Output the (X, Y) coordinate of the center of the cell containing the given text.  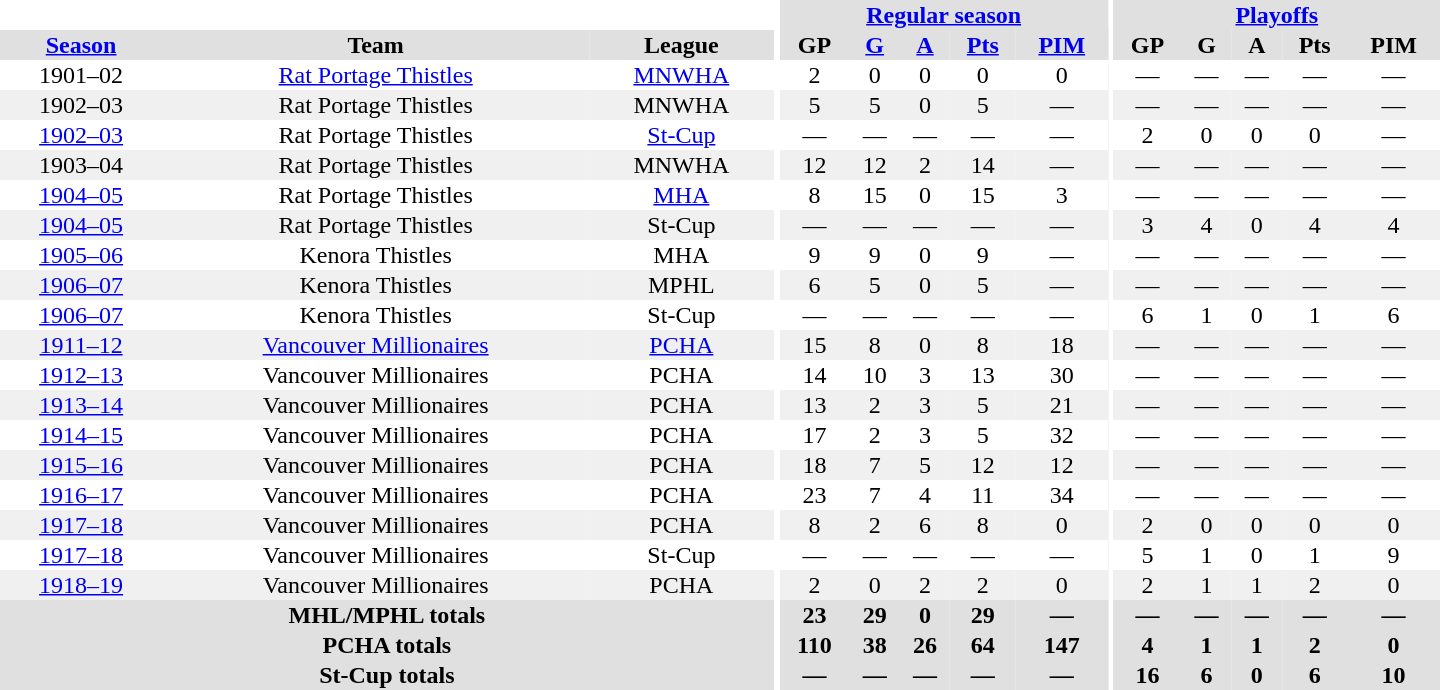
147 (1062, 645)
Season (81, 45)
League (682, 45)
Team (376, 45)
17 (814, 435)
PCHA totals (387, 645)
11 (982, 495)
1916–17 (81, 495)
32 (1062, 435)
1913–14 (81, 405)
1903–04 (81, 165)
1914–15 (81, 435)
Playoffs (1277, 15)
1912–13 (81, 375)
1915–16 (81, 465)
34 (1062, 495)
1918–19 (81, 585)
Regular season (944, 15)
110 (814, 645)
30 (1062, 375)
MPHL (682, 285)
21 (1062, 405)
1905–06 (81, 255)
38 (875, 645)
64 (982, 645)
St-Cup totals (387, 675)
16 (1148, 675)
1911–12 (81, 345)
MHL/MPHL totals (387, 615)
1901–02 (81, 75)
26 (925, 645)
